Pinpoint the cell where the given text exists, returning its (X, Y) midpoint coordinate. 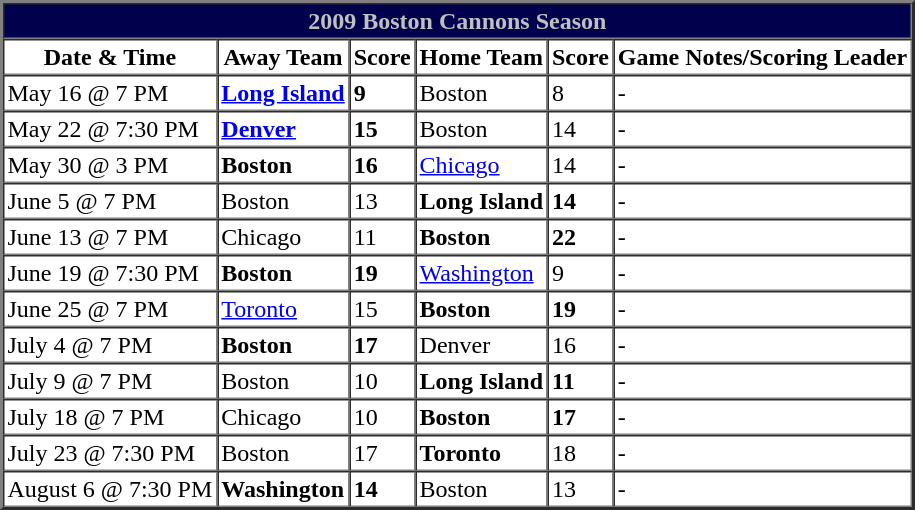
June 19 @ 7:30 PM (110, 273)
May 22 @ 7:30 PM (110, 129)
Home Team (481, 57)
July 18 @ 7 PM (110, 417)
July 9 @ 7 PM (110, 381)
June 25 @ 7 PM (110, 309)
8 (580, 93)
Game Notes/Scoring Leader (762, 57)
2009 Boston Cannons Season (458, 21)
July 4 @ 7 PM (110, 345)
22 (580, 237)
May 30 @ 3 PM (110, 165)
Date & Time (110, 57)
May 16 @ 7 PM (110, 93)
18 (580, 453)
August 6 @ 7:30 PM (110, 489)
June 13 @ 7 PM (110, 237)
Away Team (283, 57)
June 5 @ 7 PM (110, 201)
July 23 @ 7:30 PM (110, 453)
